Scan for the cell matching the given text and deliver its (x, y) coordinate at center. 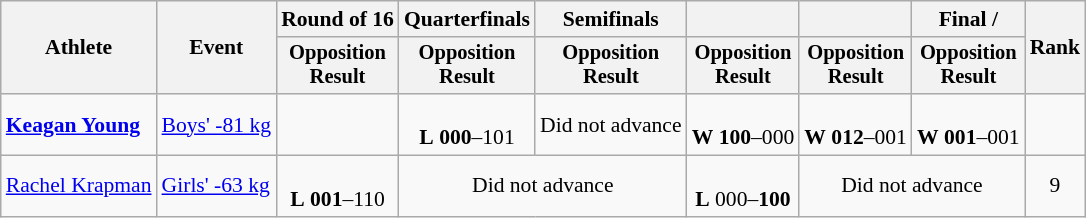
9 (1056, 186)
Girls' -63 kg (217, 186)
L 000–100 (744, 186)
Event (217, 48)
Round of 16 (338, 19)
Keagan Young (79, 124)
Semifinals (611, 19)
W 012–001 (856, 124)
W 001–001 (968, 124)
Boys' -81 kg (217, 124)
Athlete (79, 48)
L 000–101 (467, 124)
L 001–110 (338, 186)
Rank (1056, 48)
Final / (968, 19)
Quarterfinals (467, 19)
W 100–000 (744, 124)
Rachel Krapman (79, 186)
